Search for the cell housing the specified text and yield its [x, y] center coordinate. 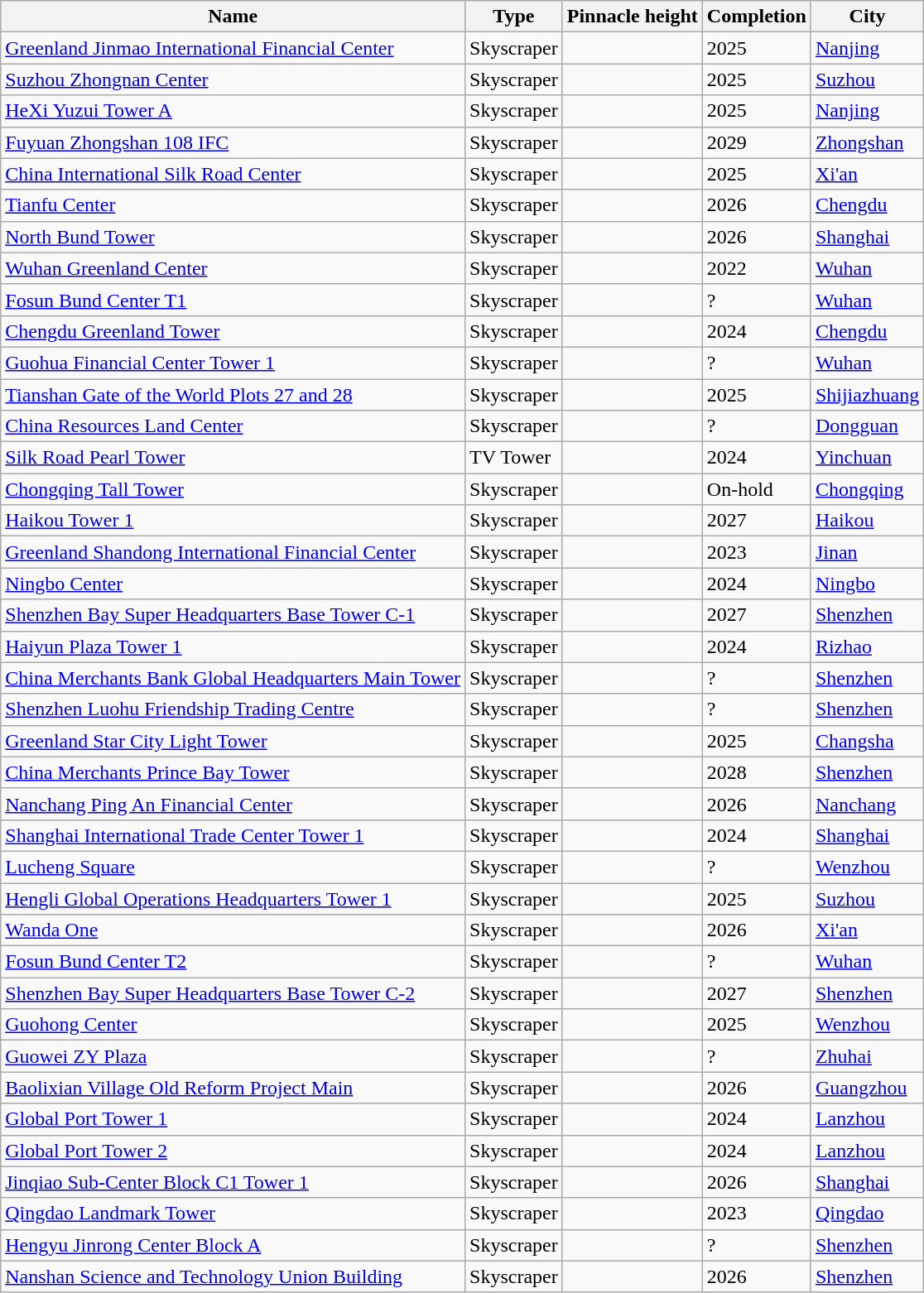
Greenland Shandong International Financial Center [233, 552]
Fuyuan Zhongshan 108 IFC [233, 142]
Wuhan Greenland Center [233, 268]
Nanshan Science and Technology Union Building [233, 1276]
Chongqing Tall Tower [233, 489]
Silk Road Pearl Tower [233, 458]
Shenzhen Luohu Friendship Trading Centre [233, 709]
On-hold [757, 489]
2029 [757, 142]
Nanchang Ping An Financial Center [233, 804]
Qingdao Landmark Tower [233, 1214]
China Merchants Prince Bay Tower [233, 772]
Type [514, 17]
Shanghai International Trade Center Tower 1 [233, 835]
Haiyun Plaza Tower 1 [233, 646]
China International Silk Road Center [233, 174]
Wanda One [233, 930]
HeXi Yuzui Tower A [233, 111]
2022 [757, 268]
Chongqing [867, 489]
Ningbo [867, 584]
Completion [757, 17]
Baolixian Village Old Reform Project Main [233, 1088]
Name [233, 17]
Changsha [867, 741]
Nanchang [867, 804]
Haikou Tower 1 [233, 521]
Global Port Tower 1 [233, 1119]
Zhuhai [867, 1056]
Rizhao [867, 646]
Ningbo Center [233, 584]
North Bund Tower [233, 237]
Jinan [867, 552]
Greenland Jinmao International Financial Center [233, 48]
China Merchants Bank Global Headquarters Main Tower [233, 678]
Jinqiao Sub-Center Block C1 Tower 1 [233, 1182]
Lucheng Square [233, 867]
Guangzhou [867, 1088]
Guowei ZY Plaza [233, 1056]
Zhongshan [867, 142]
Greenland Star City Light Tower [233, 741]
China Resources Land Center [233, 426]
2028 [757, 772]
Dongguan [867, 426]
Guohua Financial Center Tower 1 [233, 363]
City [867, 17]
Shenzhen Bay Super Headquarters Base Tower C-1 [233, 615]
Hengyu Jinrong Center Block A [233, 1245]
Fosun Bund Center T2 [233, 962]
Yinchuan [867, 458]
Global Port Tower 2 [233, 1151]
Shenzhen Bay Super Headquarters Base Tower C-2 [233, 993]
TV Tower [514, 458]
Hengli Global Operations Headquarters Tower 1 [233, 898]
Haikou [867, 521]
Guohong Center [233, 1025]
Fosun Bund Center T1 [233, 300]
Chengdu Greenland Tower [233, 331]
Shijiazhuang [867, 395]
Tianshan Gate of the World Plots 27 and 28 [233, 395]
Suzhou Zhongnan Center [233, 79]
Qingdao [867, 1214]
Tianfu Center [233, 205]
Pinnacle height [633, 17]
